Detect which cell encompasses the target text, then output its [X, Y] center coordinate. 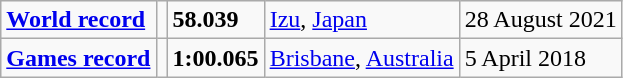
Izu, Japan [362, 20]
28 August 2021 [540, 20]
58.039 [216, 20]
Games record [78, 58]
5 April 2018 [540, 58]
Brisbane, Australia [362, 58]
World record [78, 20]
1:00.065 [216, 58]
